From the cell containing the given text, extract its center point as (x, y) coordinate. 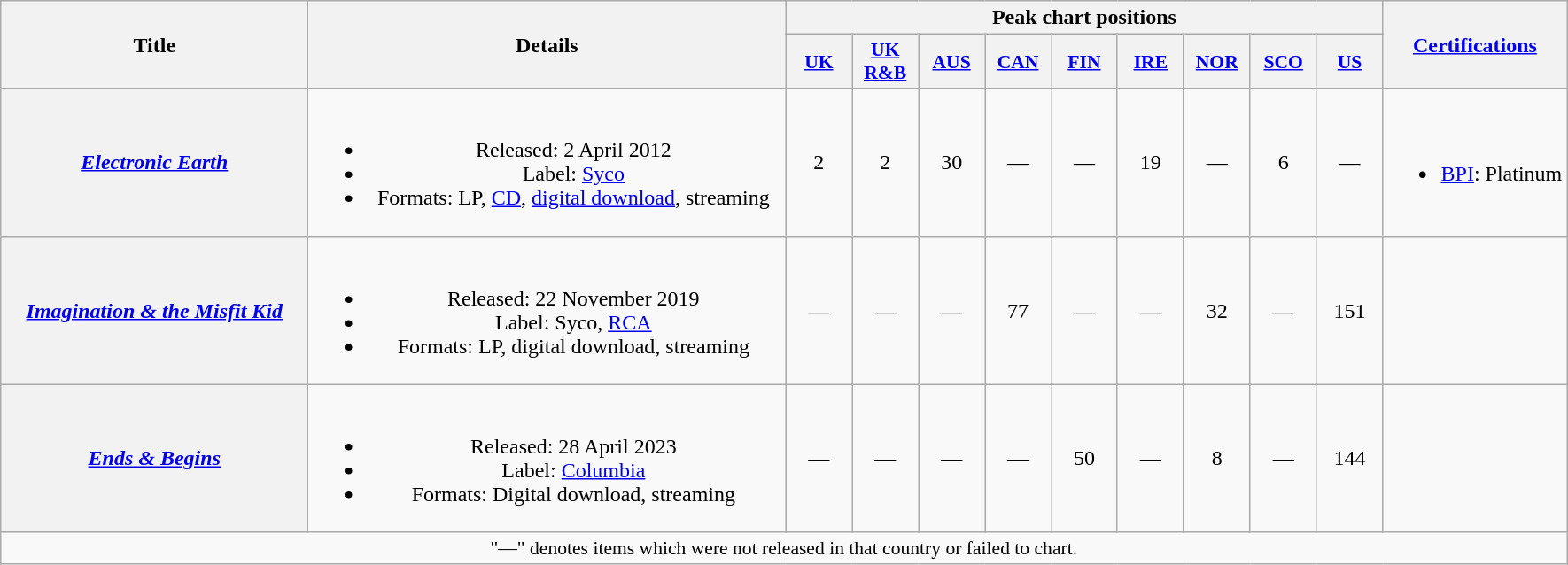
FIN (1084, 62)
Peak chart positions (1084, 18)
"—" denotes items which were not released in that country or failed to chart. (784, 548)
50 (1084, 459)
IRE (1150, 62)
SCO (1283, 62)
Electronic Earth (154, 163)
NOR (1217, 62)
BPI: Platinum (1475, 163)
Certifications (1475, 44)
CAN (1019, 62)
151 (1350, 310)
8 (1217, 459)
Released: 28 April 2023Label: ColumbiaFormats: Digital download, streaming (547, 459)
6 (1283, 163)
Released: 2 April 2012Label: SycoFormats: LP, CD, digital download, streaming (547, 163)
UK (819, 62)
144 (1350, 459)
Imagination & the Misfit Kid (154, 310)
77 (1019, 310)
Details (547, 44)
UKR&B (886, 62)
19 (1150, 163)
AUS (951, 62)
30 (951, 163)
Title (154, 44)
US (1350, 62)
32 (1217, 310)
Ends & Begins (154, 459)
Released: 22 November 2019Label: Syco, RCAFormats: LP, digital download, streaming (547, 310)
